Extract the [x, y] coordinate from the center of the cell holding the provided text.  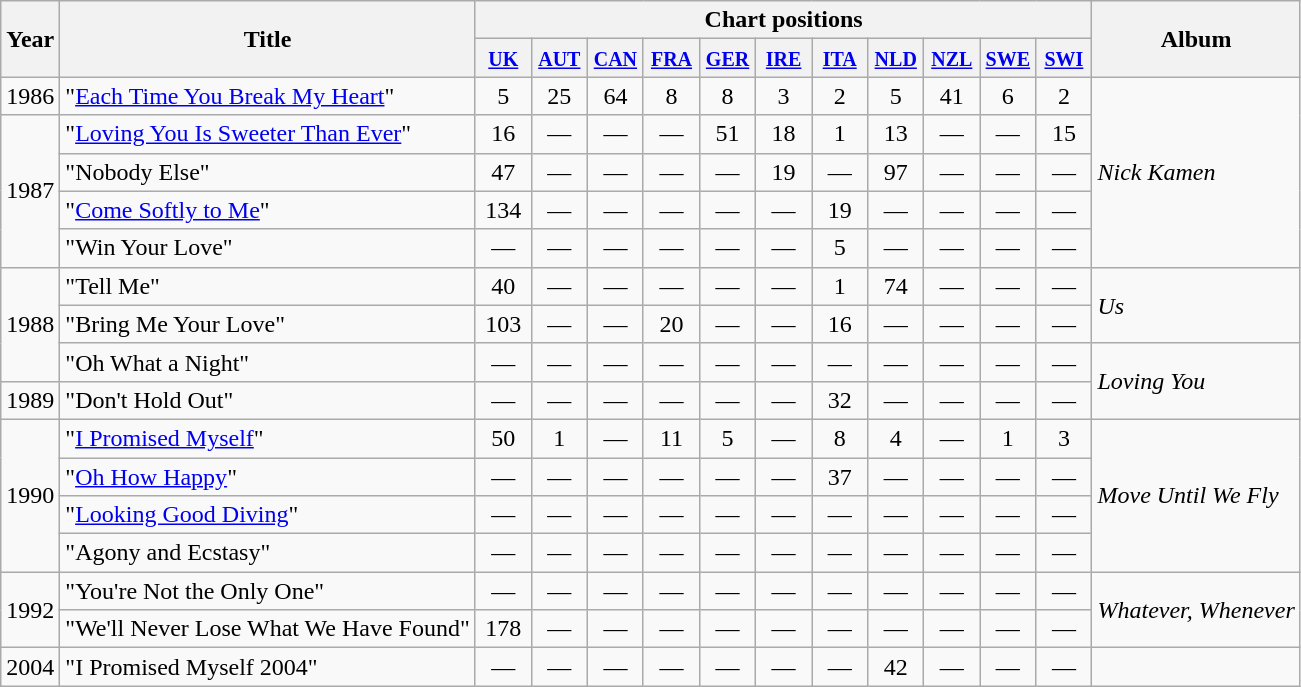
"Nobody Else" [268, 172]
IRE [784, 58]
51 [728, 134]
Loving You [1196, 381]
Move Until We Fly [1196, 495]
"Bring Me Your Love" [268, 324]
"Loving You Is Sweeter Than Ever" [268, 134]
6 [1008, 96]
134 [503, 210]
1989 [30, 400]
15 [1064, 134]
1988 [30, 324]
42 [896, 667]
74 [896, 286]
Us [1196, 305]
97 [896, 172]
Whatever, Whenever [1196, 610]
SWE [1008, 58]
Title [268, 39]
178 [503, 629]
"We'll Never Lose What We Have Found" [268, 629]
2004 [30, 667]
"Oh How Happy" [268, 477]
CAN [615, 58]
"Don't Hold Out" [268, 400]
103 [503, 324]
"I Promised Myself 2004" [268, 667]
47 [503, 172]
41 [952, 96]
50 [503, 438]
Nick Kamen [1196, 172]
UK [503, 58]
"Each Time You Break My Heart" [268, 96]
"Looking Good Diving" [268, 515]
"Oh What a Night" [268, 362]
64 [615, 96]
4 [896, 438]
1986 [30, 96]
"Win Your Love" [268, 248]
"You're Not the Only One" [268, 591]
FRA [671, 58]
25 [559, 96]
SWI [1064, 58]
ITA [840, 58]
32 [840, 400]
"Agony and Ecstasy" [268, 553]
Year [30, 39]
1987 [30, 191]
20 [671, 324]
40 [503, 286]
Chart positions [784, 20]
"Tell Me" [268, 286]
"I Promised Myself" [268, 438]
1990 [30, 495]
1992 [30, 610]
11 [671, 438]
GER [728, 58]
13 [896, 134]
NLD [896, 58]
AUT [559, 58]
"Come Softly to Me" [268, 210]
37 [840, 477]
18 [784, 134]
Album [1196, 39]
NZL [952, 58]
